Find where the given text appears and provide that cell's center as [X, Y] coordinate. 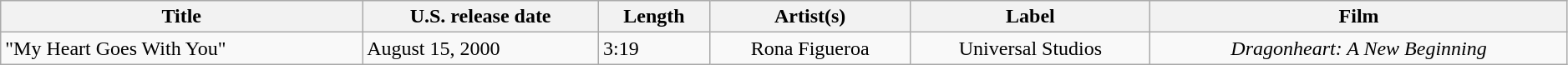
Label [1031, 17]
Dragonheart: A New Beginning [1358, 48]
3:19 [655, 48]
Artist(s) [810, 17]
August 15, 2000 [481, 48]
"My Heart Goes With You" [182, 48]
Title [182, 17]
Universal Studios [1031, 48]
U.S. release date [481, 17]
Length [655, 17]
Rona Figueroa [810, 48]
Film [1358, 17]
